Locate the cell with the specified text and output its [X, Y] center coordinate. 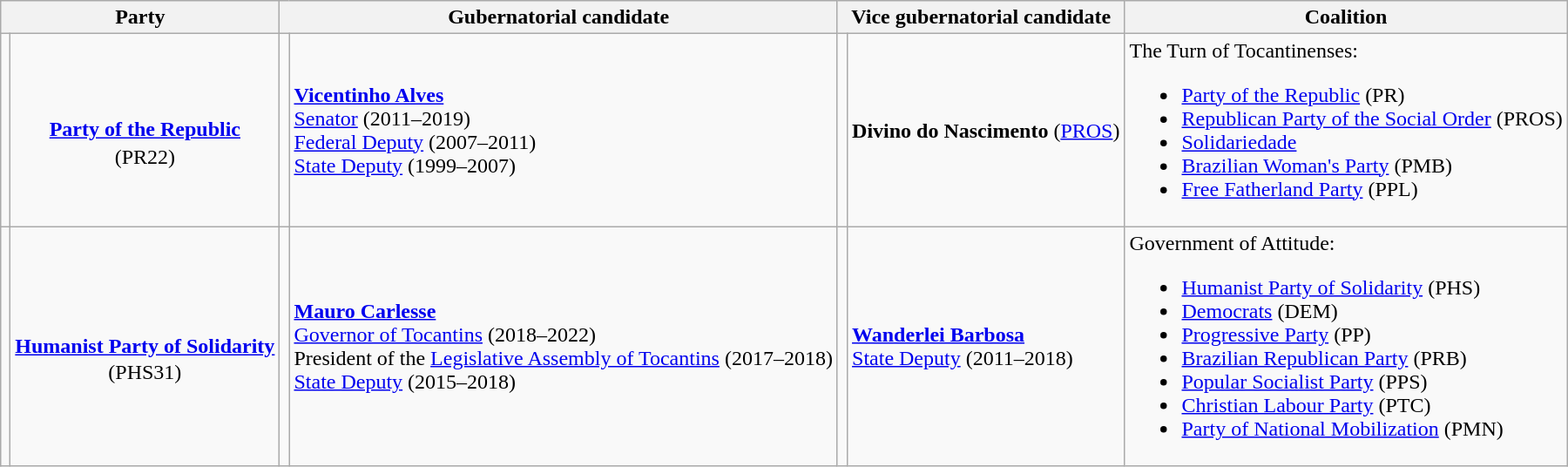
Gubernatorial candidate [559, 17]
Vicentinho AlvesSenator (2011–2019)Federal Deputy (2007–2011)State Deputy (1999–2007) [564, 131]
Party [140, 17]
Divino do Nascimento (PROS) [986, 131]
Party of the Republic(PR22) [145, 131]
Humanist Party of Solidarity(PHS31) [145, 347]
Coalition [1346, 17]
Wanderlei BarbosaState Deputy (2011–2018) [986, 347]
Vice gubernatorial candidate [981, 17]
Mauro CarlesseGovernor of Tocantins (2018–2022)President of the Legislative Assembly of Tocantins (2017–2018)State Deputy (2015–2018) [564, 347]
